Return (X, Y) of the center of cell containing provided text 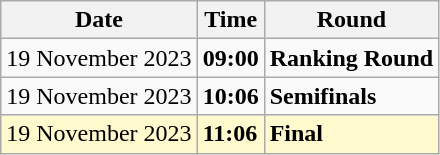
Semifinals (351, 96)
10:06 (230, 96)
Time (230, 20)
11:06 (230, 134)
Ranking Round (351, 58)
Final (351, 134)
Date (99, 20)
Round (351, 20)
09:00 (230, 58)
